Output the (x, y) coordinate of the center of the cell containing the given text.  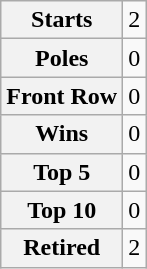
Top 10 (62, 210)
Front Row (62, 96)
Poles (62, 58)
Starts (62, 20)
Top 5 (62, 172)
Wins (62, 134)
Retired (62, 248)
